Search for the cell housing the specified text and yield its (x, y) center coordinate. 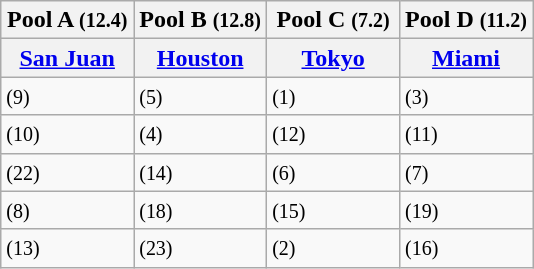
(15) (334, 210)
(1) (334, 96)
(11) (466, 134)
San Juan (68, 58)
(2) (334, 248)
(18) (200, 210)
(22) (68, 172)
(12) (334, 134)
Pool D (11.2) (466, 20)
(3) (466, 96)
(4) (200, 134)
(10) (68, 134)
Tokyo (334, 58)
(19) (466, 210)
(16) (466, 248)
(6) (334, 172)
Pool A (12.4) (68, 20)
(7) (466, 172)
Houston (200, 58)
(9) (68, 96)
Pool C (7.2) (334, 20)
(14) (200, 172)
Pool B (12.8) (200, 20)
(13) (68, 248)
(5) (200, 96)
Miami (466, 58)
(8) (68, 210)
(23) (200, 248)
